Scan for the cell matching the given text and deliver its (x, y) coordinate at center. 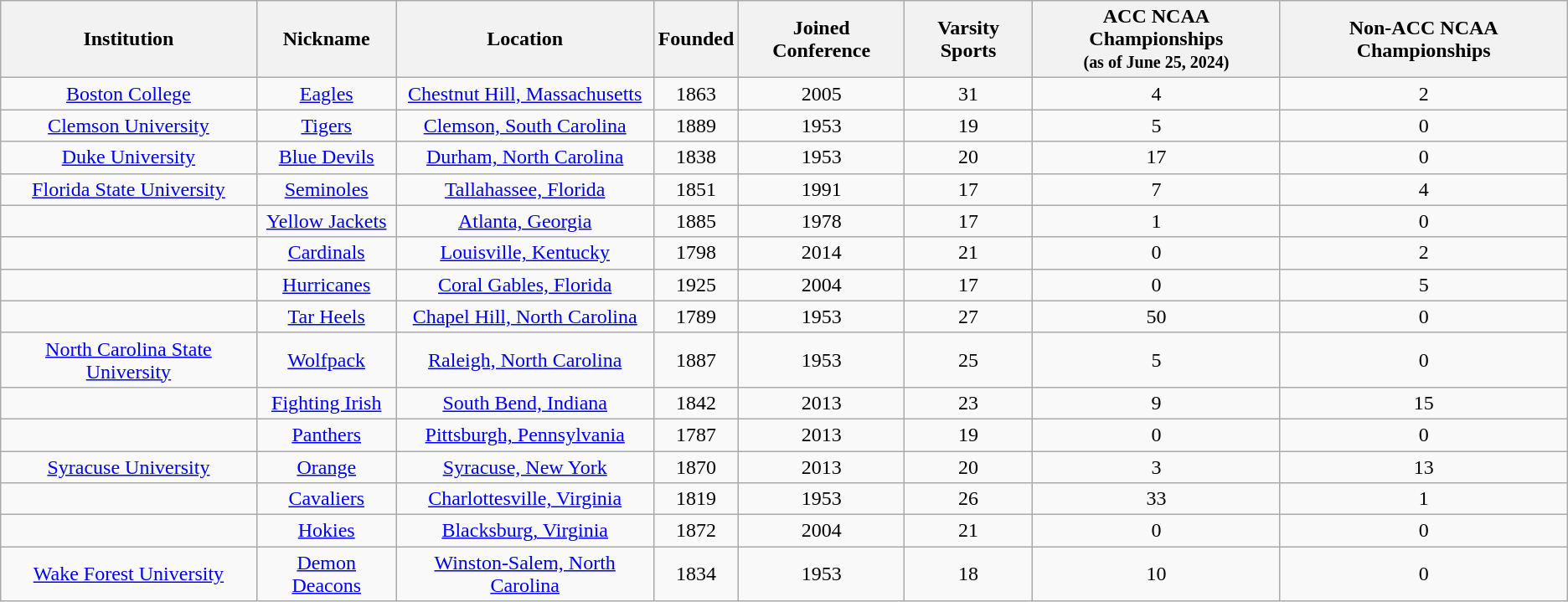
Institution (129, 39)
1863 (696, 94)
26 (968, 499)
13 (1424, 466)
1872 (696, 531)
1978 (822, 221)
Pittsburgh, Pennsylvania (524, 435)
Seminoles (327, 189)
Boston College (129, 94)
1870 (696, 466)
Louisville, Kentucky (524, 253)
South Bend, Indiana (524, 403)
Chapel Hill, North Carolina (524, 316)
Raleigh, North Carolina (524, 360)
7 (1156, 189)
3 (1156, 466)
10 (1156, 574)
23 (968, 403)
Tallahassee, Florida (524, 189)
ACC NCAA Championships(as of June 25, 2024) (1156, 39)
Syracuse University (129, 466)
Nickname (327, 39)
1819 (696, 499)
Hurricanes (327, 285)
Non-ACC NCAA Championships (1424, 39)
27 (968, 316)
Tar Heels (327, 316)
1842 (696, 403)
50 (1156, 316)
1885 (696, 221)
Location (524, 39)
Charlottesville, Virginia (524, 499)
15 (1424, 403)
Duke University (129, 157)
1798 (696, 253)
Wake Forest University (129, 574)
Cardinals (327, 253)
Eagles (327, 94)
Chestnut Hill, Massachusetts (524, 94)
1787 (696, 435)
Syracuse, New York (524, 466)
Winston-Salem, North Carolina (524, 574)
31 (968, 94)
North Carolina State University (129, 360)
Hokies (327, 531)
25 (968, 360)
1789 (696, 316)
2005 (822, 94)
1889 (696, 126)
Orange (327, 466)
Fighting Irish (327, 403)
Blacksburg, Virginia (524, 531)
Durham, North Carolina (524, 157)
33 (1156, 499)
Wolfpack (327, 360)
Atlanta, Georgia (524, 221)
Clemson University (129, 126)
Tigers (327, 126)
9 (1156, 403)
Varsity Sports (968, 39)
1991 (822, 189)
Florida State University (129, 189)
Founded (696, 39)
Blue Devils (327, 157)
1851 (696, 189)
Yellow Jackets (327, 221)
18 (968, 574)
1838 (696, 157)
2014 (822, 253)
Panthers (327, 435)
1834 (696, 574)
Cavaliers (327, 499)
1887 (696, 360)
Coral Gables, Florida (524, 285)
Clemson, South Carolina (524, 126)
1925 (696, 285)
Joined Conference (822, 39)
Demon Deacons (327, 574)
